Detect which cell encompasses the target text, then output its [x, y] center coordinate. 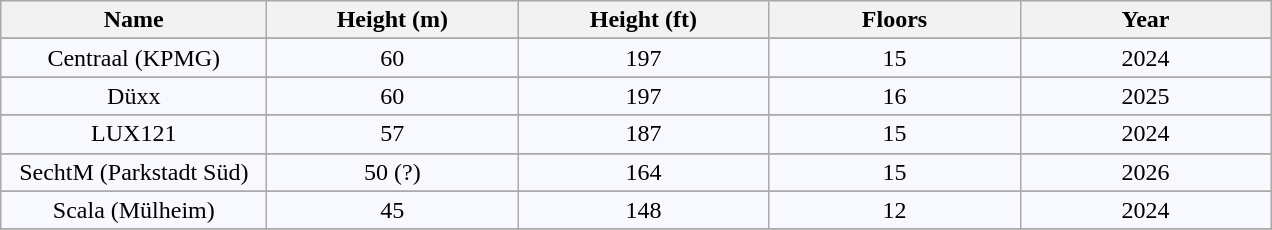
LUX121 [134, 134]
Düxx [134, 96]
2026 [1146, 172]
Height (ft) [644, 20]
164 [644, 172]
SechtM (Parkstadt Süd) [134, 172]
Scala (Mülheim) [134, 210]
Floors [894, 20]
148 [644, 210]
57 [392, 134]
Year [1146, 20]
Height (m) [392, 20]
12 [894, 210]
50 (?) [392, 172]
2025 [1146, 96]
45 [392, 210]
187 [644, 134]
Name [134, 20]
16 [894, 96]
Centraal (KPMG) [134, 58]
